Search for the cell housing the specified text and yield its (x, y) center coordinate. 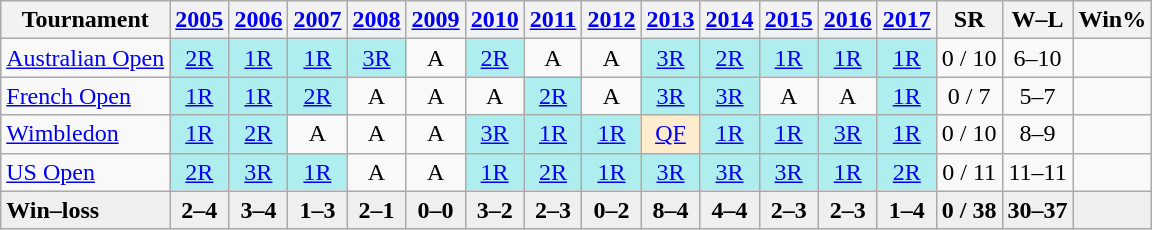
1–3 (318, 210)
French Open (86, 96)
2017 (906, 20)
Tournament (86, 20)
2005 (200, 20)
2012 (612, 20)
0 / 7 (969, 96)
2008 (376, 20)
Win% (1112, 20)
11–11 (1038, 172)
2016 (848, 20)
2013 (670, 20)
0–0 (436, 210)
2–1 (376, 210)
QF (670, 134)
8–9 (1038, 134)
0 / 11 (969, 172)
W–L (1038, 20)
5–7 (1038, 96)
0–2 (612, 210)
SR (969, 20)
Wimbledon (86, 134)
Australian Open (86, 58)
2015 (788, 20)
30–37 (1038, 210)
2014 (730, 20)
2006 (258, 20)
2010 (494, 20)
Win–loss (86, 210)
1–4 (906, 210)
US Open (86, 172)
4–4 (730, 210)
0 / 38 (969, 210)
2–4 (200, 210)
6–10 (1038, 58)
2009 (436, 20)
3–4 (258, 210)
8–4 (670, 210)
2007 (318, 20)
3–2 (494, 210)
2011 (553, 20)
